Detect which cell encompasses the target text, then output its [x, y] center coordinate. 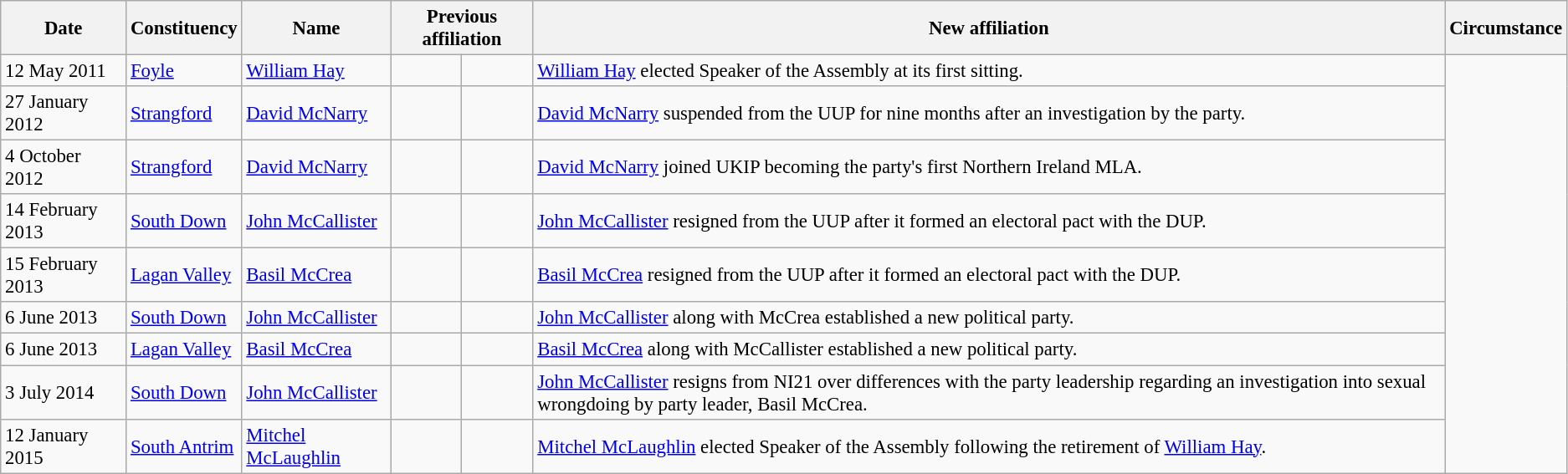
David McNarry joined UKIP becoming the party's first Northern Ireland MLA. [989, 167]
John McCallister resigned from the UUP after it formed an electoral pact with the DUP. [989, 221]
Date [64, 28]
John McCallister along with McCrea established a new political party. [989, 319]
3 July 2014 [64, 393]
Basil McCrea along with McCallister established a new political party. [989, 349]
12 January 2015 [64, 446]
14 February 2013 [64, 221]
Circumstance [1506, 28]
15 February 2013 [64, 276]
Constituency [184, 28]
4 October 2012 [64, 167]
South Antrim [184, 446]
David McNarry suspended from the UUP for nine months after an investigation by the party. [989, 114]
Mitchel McLaughlin elected Speaker of the Assembly following the retirement of William Hay. [989, 446]
Basil McCrea resigned from the UUP after it formed an electoral pact with the DUP. [989, 276]
27 January 2012 [64, 114]
William Hay [316, 71]
Foyle [184, 71]
Mitchel McLaughlin [316, 446]
Previous affiliation [462, 28]
12 May 2011 [64, 71]
Name [316, 28]
William Hay elected Speaker of the Assembly at its first sitting. [989, 71]
New affiliation [989, 28]
